For the text-containing cell, return its midpoint in [x, y] coordinate format. 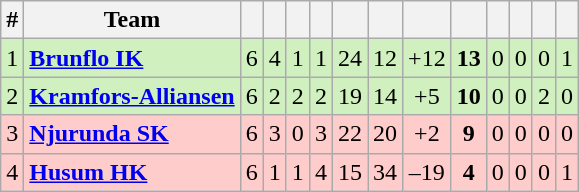
13 [468, 58]
10 [468, 96]
20 [386, 134]
+2 [428, 134]
12 [386, 58]
Njurunda SK [132, 134]
15 [350, 172]
–19 [428, 172]
Kramfors-Alliansen [132, 96]
+5 [428, 96]
# [12, 20]
14 [386, 96]
Brunflo IK [132, 58]
22 [350, 134]
9 [468, 134]
24 [350, 58]
Husum HK [132, 172]
Team [132, 20]
+12 [428, 58]
34 [386, 172]
19 [350, 96]
